Find where the given text appears and provide that cell's center as (X, Y) coordinate. 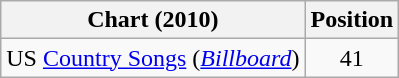
Position (352, 20)
Chart (2010) (153, 20)
41 (352, 58)
US Country Songs (Billboard) (153, 58)
